Determine the (X, Y) coordinate at the center of the cell enclosing the given text.  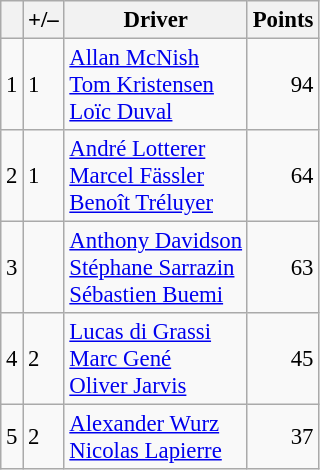
+/– (44, 20)
Points (282, 20)
64 (282, 176)
63 (282, 268)
37 (282, 438)
Allan McNish Tom Kristensen Loïc Duval (156, 85)
André Lotterer Marcel Fässler Benoît Tréluyer (156, 176)
3 (12, 268)
45 (282, 359)
94 (282, 85)
Anthony Davidson Stéphane Sarrazin Sébastien Buemi (156, 268)
5 (12, 438)
Lucas di Grassi Marc Gené Oliver Jarvis (156, 359)
4 (12, 359)
Alexander Wurz Nicolas Lapierre (156, 438)
Driver (156, 20)
